Return the [x, y] coordinate for the center point of the cell that contains the specified text.  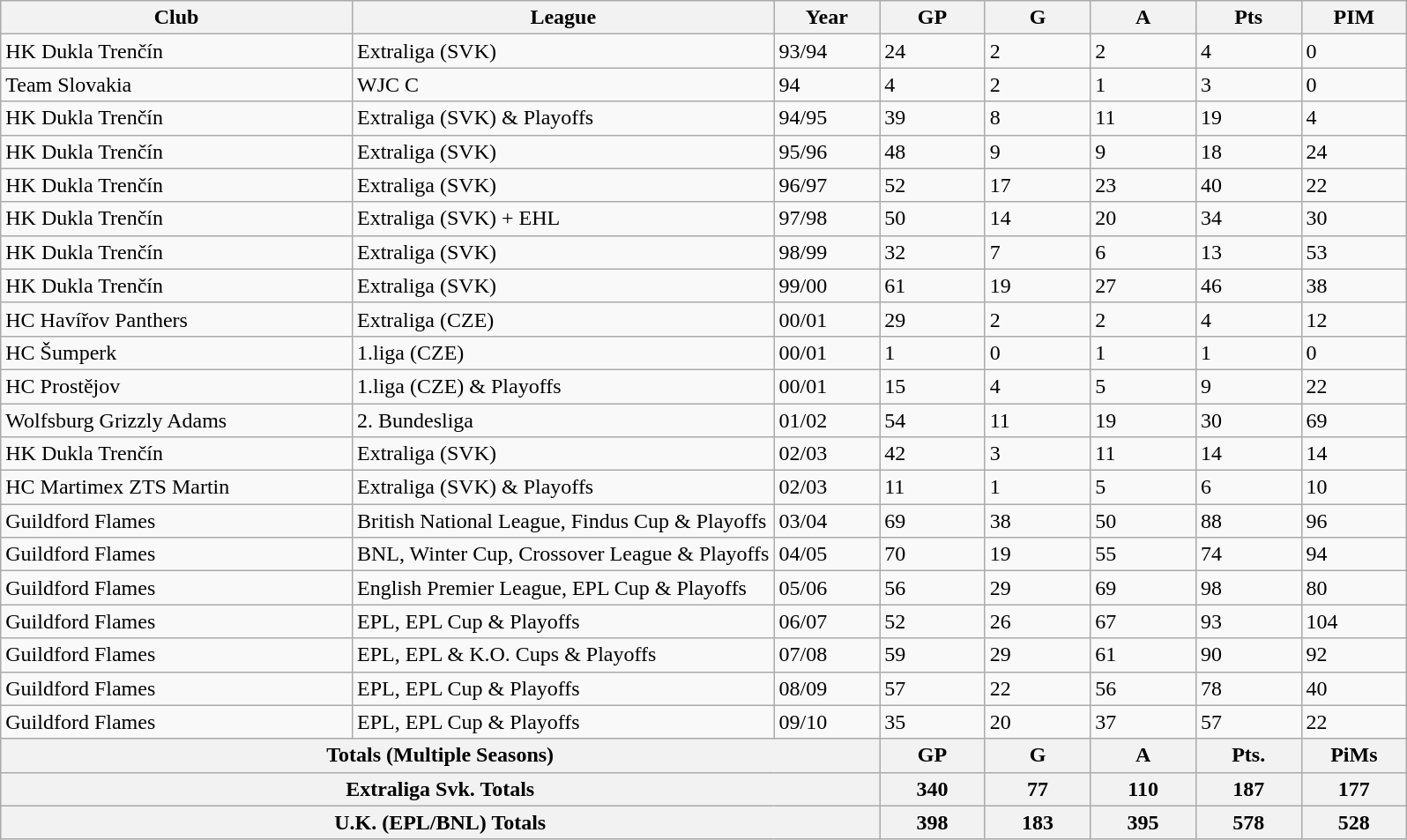
U.K. (EPL/BNL) Totals [441, 822]
01/02 [827, 420]
HC Havířov Panthers [176, 319]
34 [1248, 219]
32 [933, 252]
110 [1143, 789]
03/04 [827, 521]
06/07 [827, 621]
187 [1248, 789]
578 [1248, 822]
70 [933, 554]
18 [1248, 152]
90 [1248, 655]
HC Prostějov [176, 386]
104 [1354, 621]
48 [933, 152]
Year [827, 18]
340 [933, 789]
88 [1248, 521]
Wolfsburg Grizzly Adams [176, 420]
77 [1038, 789]
39 [933, 118]
398 [933, 822]
93 [1248, 621]
1.liga (CZE) & Playoffs [562, 386]
08/09 [827, 688]
42 [933, 454]
67 [1143, 621]
2. Bundesliga [562, 420]
23 [1143, 185]
54 [933, 420]
46 [1248, 286]
HC Martimex ZTS Martin [176, 487]
Totals (Multiple Seasons) [441, 755]
PIM [1354, 18]
13 [1248, 252]
98/99 [827, 252]
78 [1248, 688]
98 [1248, 588]
27 [1143, 286]
Extraliga (SVK) + EHL [562, 219]
BNL, Winter Cup, Crossover League & Playoffs [562, 554]
37 [1143, 722]
PiMs [1354, 755]
07/08 [827, 655]
97/98 [827, 219]
10 [1354, 487]
HC Šumperk [176, 353]
7 [1038, 252]
Club [176, 18]
99/00 [827, 286]
15 [933, 386]
95/96 [827, 152]
74 [1248, 554]
94/95 [827, 118]
League [562, 18]
Team Slovakia [176, 85]
35 [933, 722]
53 [1354, 252]
177 [1354, 789]
96/97 [827, 185]
WJC C [562, 85]
395 [1143, 822]
80 [1354, 588]
English Premier League, EPL Cup & Playoffs [562, 588]
96 [1354, 521]
528 [1354, 822]
55 [1143, 554]
Pts [1248, 18]
05/06 [827, 588]
British National League, Findus Cup & Playoffs [562, 521]
1.liga (CZE) [562, 353]
8 [1038, 118]
59 [933, 655]
Extraliga Svk. Totals [441, 789]
09/10 [827, 722]
Pts. [1248, 755]
183 [1038, 822]
04/05 [827, 554]
26 [1038, 621]
EPL, EPL & K.O. Cups & Playoffs [562, 655]
Extraliga (CZE) [562, 319]
12 [1354, 319]
17 [1038, 185]
93/94 [827, 51]
92 [1354, 655]
